Output the [x, y] coordinate of the center of the cell containing the given text.  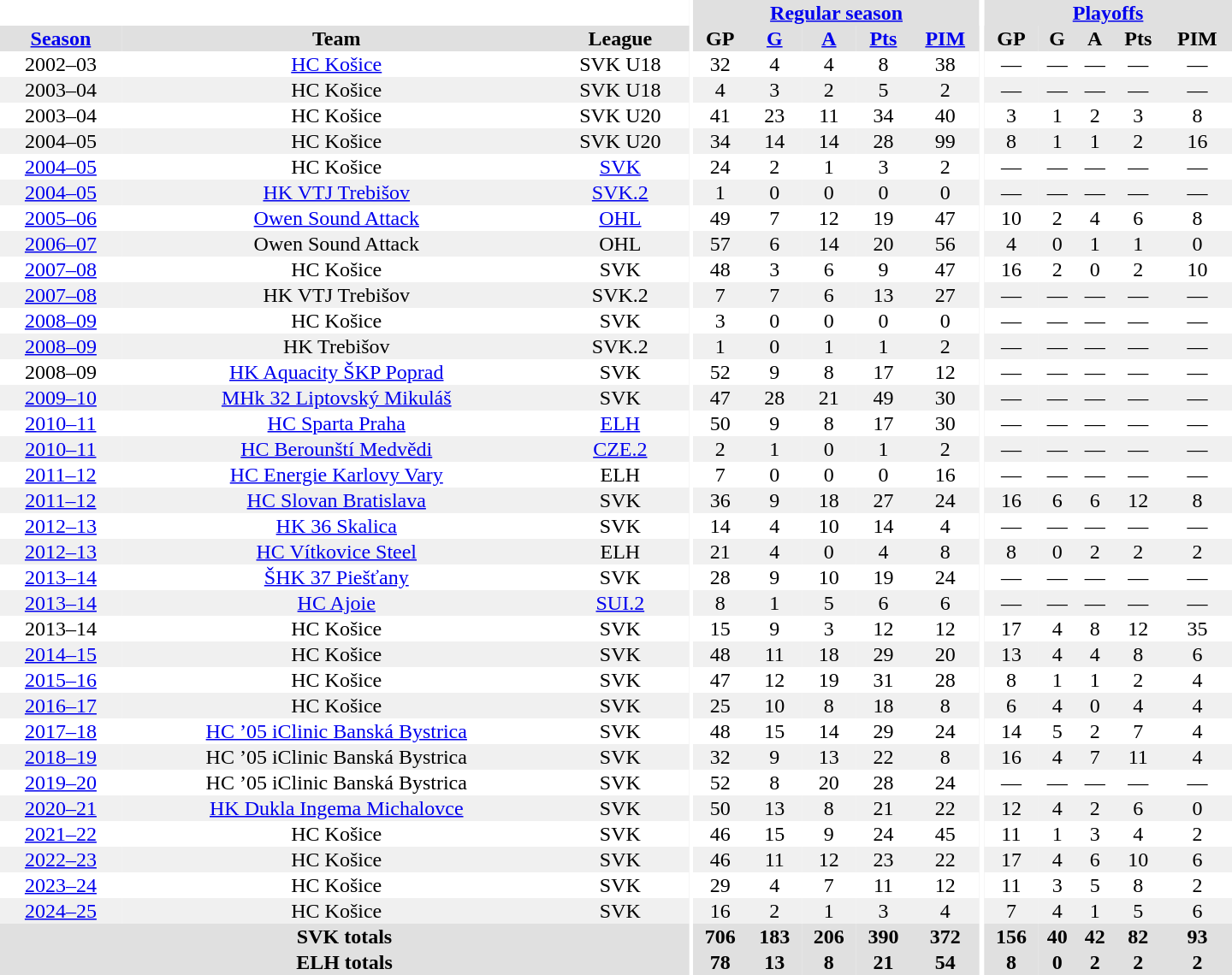
2024–25 [61, 911]
41 [720, 115]
2002–03 [61, 64]
ŠHK 37 Piešťany [337, 577]
42 [1095, 937]
2023–24 [61, 885]
156 [1011, 937]
31 [884, 680]
2021–22 [61, 834]
HK Aquacity ŠKP Poprad [337, 372]
45 [945, 834]
36 [720, 500]
25 [720, 706]
HC Ajoie [337, 603]
2005–06 [61, 218]
2019–20 [61, 783]
Team [337, 38]
99 [945, 141]
Season [61, 38]
MHk 32 Liptovský Mikuláš [337, 398]
HK Dukla Ingema Michalovce [337, 808]
2014–15 [61, 654]
56 [945, 244]
372 [945, 937]
93 [1198, 937]
38 [945, 64]
2018–19 [61, 757]
2022–23 [61, 860]
2015–16 [61, 680]
League [620, 38]
HC Vítkovice Steel [337, 552]
SVK totals [344, 937]
2006–07 [61, 244]
Regular season [837, 13]
57 [720, 244]
390 [884, 937]
HC Slovan Bratislava [337, 500]
HC Berounští Medvědi [337, 449]
2016–17 [61, 706]
706 [720, 937]
HK Trebišov [337, 346]
78 [720, 962]
183 [774, 937]
Playoffs [1108, 13]
SUI.2 [620, 603]
HC Sparta Praha [337, 423]
ELH totals [344, 962]
54 [945, 962]
206 [829, 937]
2009–10 [61, 398]
CZE.2 [620, 449]
35 [1198, 629]
2020–21 [61, 808]
HC Energie Karlovy Vary [337, 475]
HK 36 Skalica [337, 526]
82 [1138, 937]
2017–18 [61, 731]
